Identify which cell holds the provided text, then report its [x, y] central coordinate. 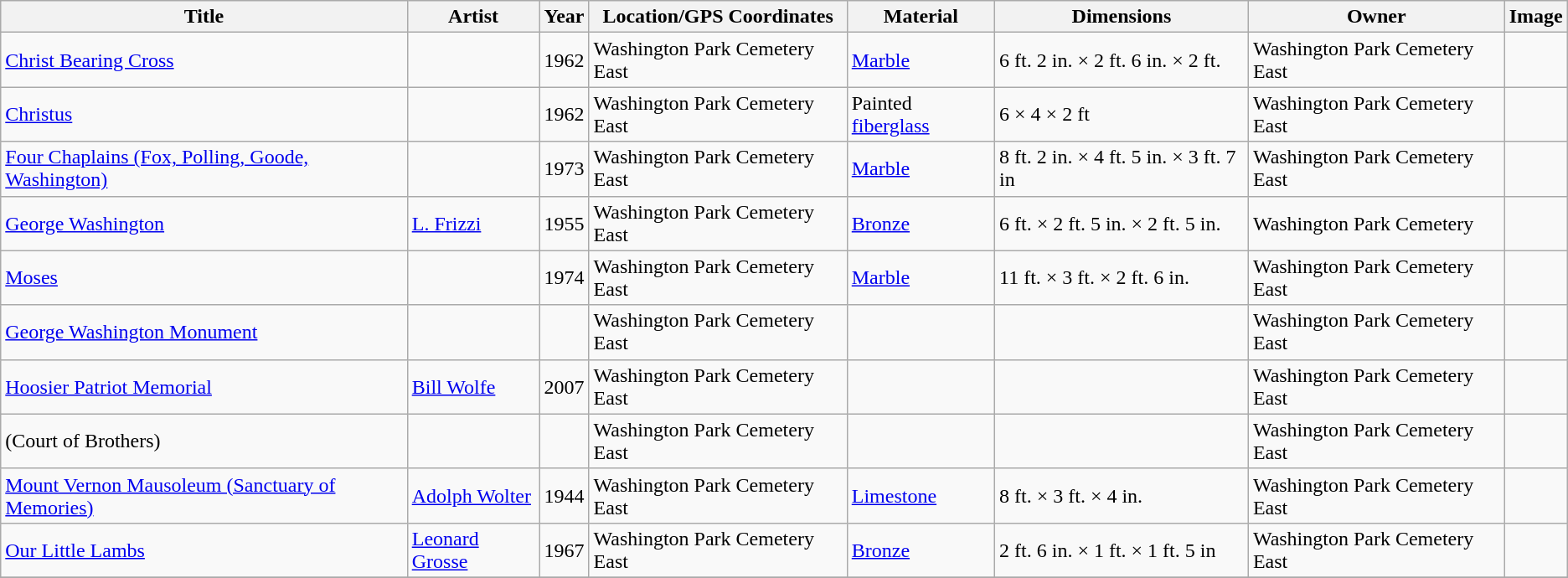
6 × 4 × 2 ft [1122, 114]
(Court of Brothers) [204, 441]
8 ft. × 3 ft. × 4 in. [1122, 496]
1967 [565, 550]
Christus [204, 114]
Dimensions [1122, 17]
George Washington Monument [204, 332]
Painted fiberglass [921, 114]
1973 [565, 169]
8 ft. 2 in. × 4 ft. 5 in. × 3 ft. 7 in [1122, 169]
Washington Park Cemetery [1376, 223]
Hoosier Patriot Memorial [204, 387]
Artist [473, 17]
2 ft. 6 in. × 1 ft. × 1 ft. 5 in [1122, 550]
Leonard Grosse [473, 550]
6 ft. × 2 ft. 5 in. × 2 ft. 5 in. [1122, 223]
Our Little Lambs [204, 550]
Christ Bearing Cross [204, 60]
Location/GPS Coordinates [718, 17]
1944 [565, 496]
1955 [565, 223]
George Washington [204, 223]
Four Chaplains (Fox, Polling, Goode, Washington) [204, 169]
11 ft. × 3 ft. × 2 ft. 6 in. [1122, 278]
Title [204, 17]
Owner [1376, 17]
Year [565, 17]
Image [1536, 17]
Limestone [921, 496]
Mount Vernon Mausoleum (Sanctuary of Memories) [204, 496]
2007 [565, 387]
6 ft. 2 in. × 2 ft. 6 in. × 2 ft. [1122, 60]
Moses [204, 278]
Adolph Wolter [473, 496]
1974 [565, 278]
Material [921, 17]
L. Frizzi [473, 223]
Bill Wolfe [473, 387]
